Capture the cell that displays the provided text and extract its (x, y) central coordinate. 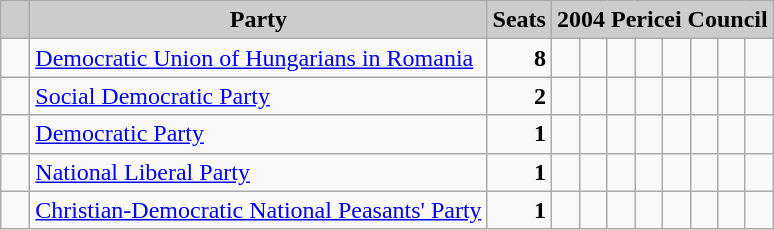
Christian-Democratic National Peasants' Party (258, 210)
National Liberal Party (258, 172)
Seats (519, 20)
Social Democratic Party (258, 96)
2004 Pericei Council (662, 20)
Party (258, 20)
Democratic Union of Hungarians in Romania (258, 58)
2 (519, 96)
8 (519, 58)
Democratic Party (258, 134)
